Identify which cell holds the provided text, then report its [x, y] central coordinate. 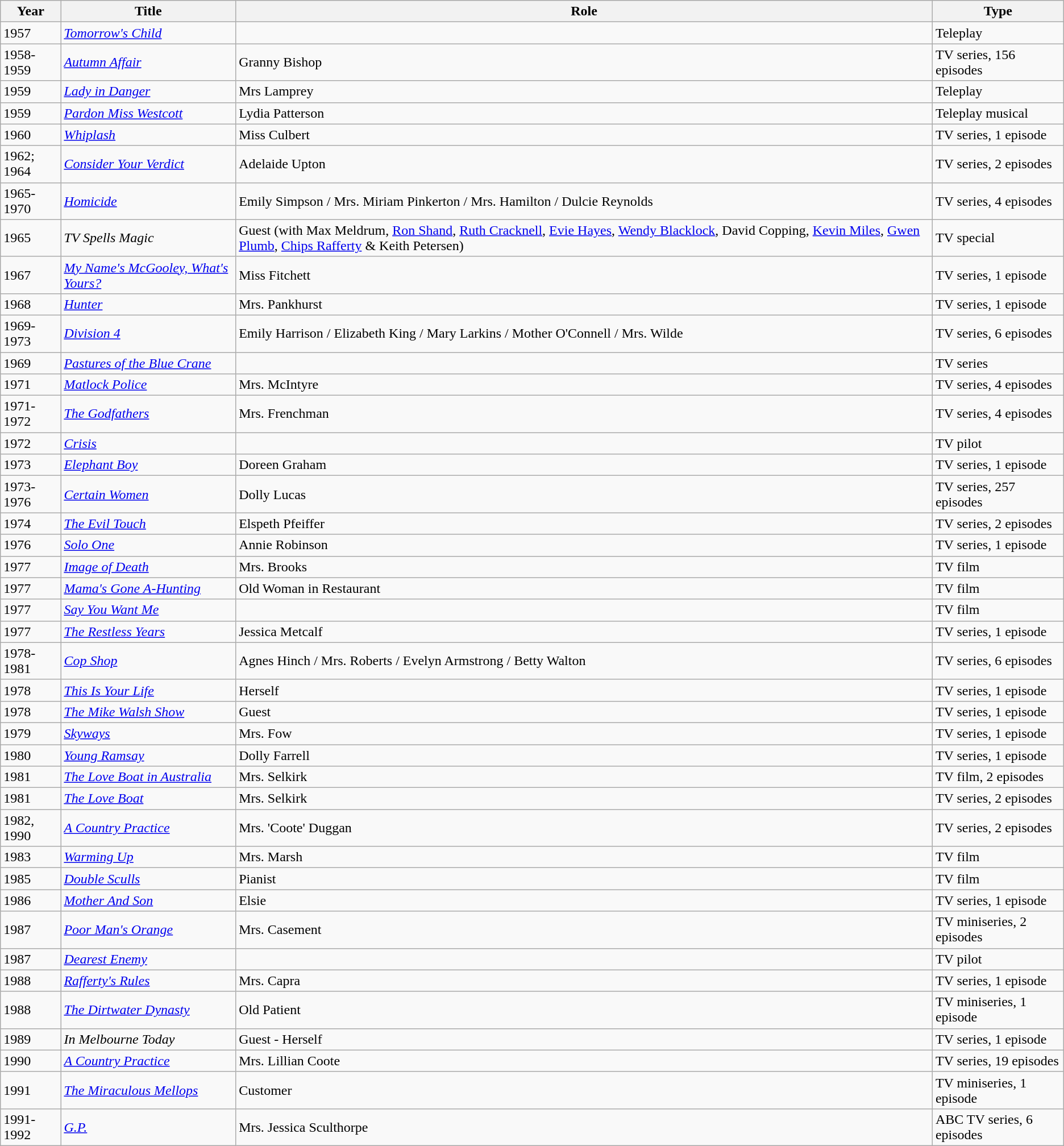
1969 [31, 363]
TV series, 19 episodes [998, 1061]
Elephant Boy [148, 465]
Cop Shop [148, 661]
Matlock Police [148, 385]
Jessica Metcalf [584, 632]
Crisis [148, 443]
Mama's Gone A-Hunting [148, 588]
TV film, 2 episodes [998, 777]
Mrs Lamprey [584, 92]
Image of Death [148, 567]
Mrs. Frenchman [584, 414]
Mrs. McIntyre [584, 385]
Agnes Hinch / Mrs. Roberts / Evelyn Armstrong / Betty Walton [584, 661]
Year [31, 11]
1965 [31, 238]
Mrs. Fow [584, 733]
1986 [31, 900]
1985 [31, 879]
Homicide [148, 201]
My Name's McGooley, What's Yours? [148, 275]
TV special [998, 238]
Granny Bishop [584, 63]
TV miniseries, 2 episodes [998, 930]
Old Patient [584, 1010]
Guest - Herself [584, 1039]
Mother And Son [148, 900]
The Godfathers [148, 414]
Customer [584, 1090]
The Restless Years [148, 632]
1960 [31, 135]
Teleplay musical [998, 113]
Title [148, 11]
1982, 1990 [31, 828]
1962; 1964 [31, 164]
TV series [998, 363]
Division 4 [148, 333]
Mrs. Casement [584, 930]
Certain Women [148, 495]
Pardon Miss Westcott [148, 113]
Tomorrow's Child [148, 33]
1971 [31, 385]
Autumn Affair [148, 63]
Warming Up [148, 857]
1983 [31, 857]
Type [998, 11]
Guest [584, 712]
TV series, 257 episodes [998, 495]
Mrs. Lillian Coote [584, 1061]
Poor Man's Orange [148, 930]
Elspeth Pfeiffer [584, 524]
1979 [31, 733]
The Love Boat [148, 799]
Say You Want Me [148, 610]
Elsie [584, 900]
This Is Your Life [148, 690]
1965-1970 [31, 201]
1980 [31, 755]
Mrs. Pankhurst [584, 304]
Old Woman in Restaurant [584, 588]
1973 [31, 465]
1989 [31, 1039]
Miss Fitchett [584, 275]
G.P. [148, 1127]
1957 [31, 33]
Solo One [148, 545]
The Miraculous Mellops [148, 1090]
1976 [31, 545]
Skyways [148, 733]
Dolly Farrell [584, 755]
The Mike Walsh Show [148, 712]
Hunter [148, 304]
Pastures of the Blue Crane [148, 363]
1990 [31, 1061]
1969-1973 [31, 333]
1991 [31, 1090]
1958-1959 [31, 63]
Mrs. Brooks [584, 567]
The Evil Touch [148, 524]
The Dirtwater Dynasty [148, 1010]
Doreen Graham [584, 465]
Whiplash [148, 135]
Miss Culbert [584, 135]
Role [584, 11]
In Melbourne Today [148, 1039]
ABC TV series, 6 episodes [998, 1127]
TV Spells Magic [148, 238]
Herself [584, 690]
Emily Simpson / Mrs. Miriam Pinkerton / Mrs. Hamilton / Dulcie Reynolds [584, 201]
Double Sculls [148, 879]
Mrs. 'Coote' Duggan [584, 828]
Lady in Danger [148, 92]
1978-1981 [31, 661]
1974 [31, 524]
1967 [31, 275]
Young Ramsay [148, 755]
Mrs. Marsh [584, 857]
Mrs. Capra [584, 981]
TV series, 156 episodes [998, 63]
Annie Robinson [584, 545]
1971-1972 [31, 414]
1973-1976 [31, 495]
1991-1992 [31, 1127]
The Love Boat in Australia [148, 777]
Rafferty's Rules [148, 981]
1968 [31, 304]
Dearest Enemy [148, 959]
Pianist [584, 879]
Lydia Patterson [584, 113]
Adelaide Upton [584, 164]
1972 [31, 443]
Consider Your Verdict [148, 164]
Mrs. Jessica Sculthorpe [584, 1127]
Dolly Lucas [584, 495]
Emily Harrison / Elizabeth King / Mary Larkins / Mother O'Connell / Mrs. Wilde [584, 333]
